Detect which cell encompasses the target text, then output its [x, y] center coordinate. 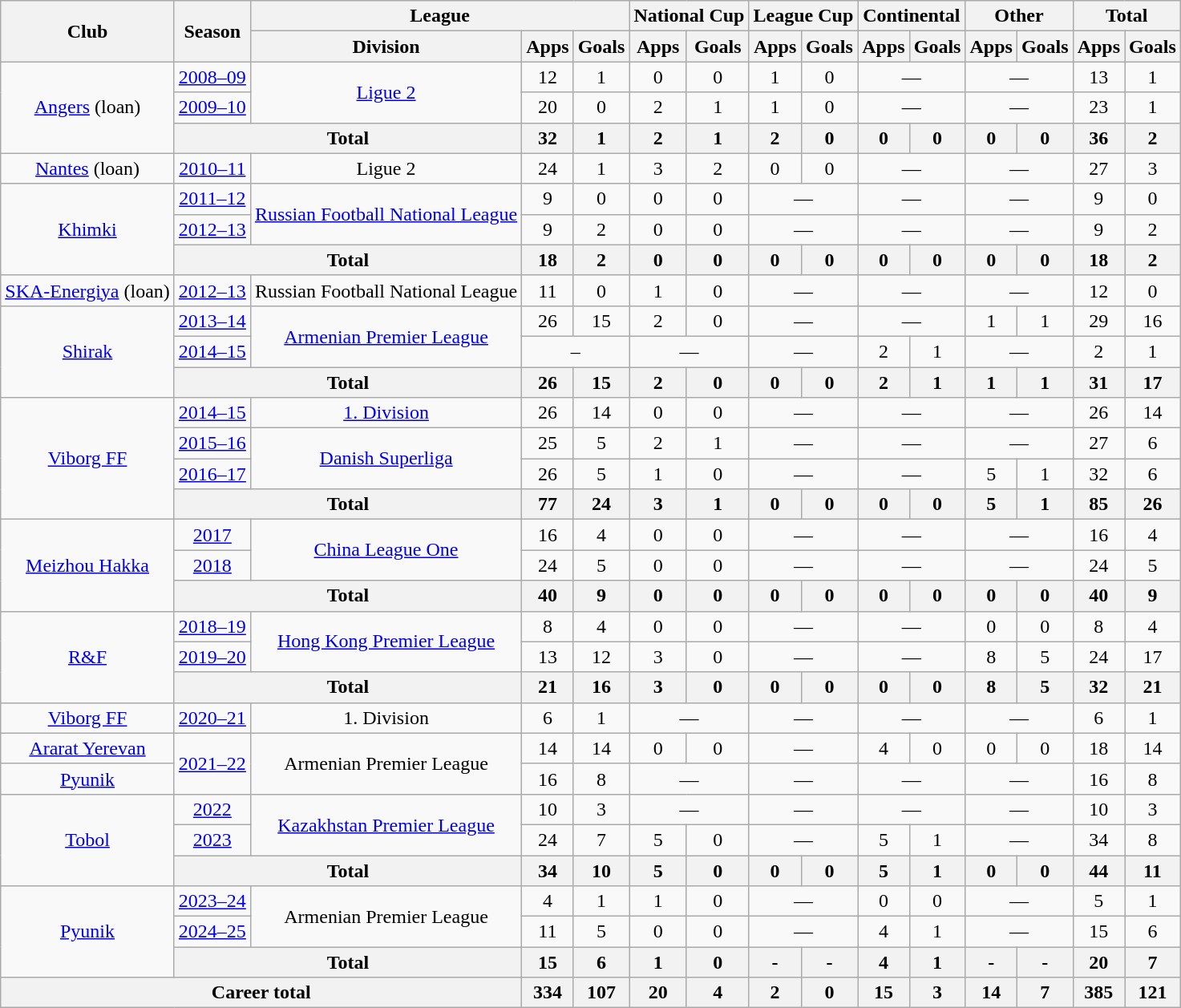
2009–10 [212, 107]
85 [1098, 504]
2019–20 [212, 657]
2023 [212, 840]
Hong Kong Premier League [386, 642]
Season [212, 31]
Club [88, 31]
23 [1098, 107]
107 [601, 993]
Danish Superliga [386, 459]
385 [1098, 993]
2021–22 [212, 763]
2016–17 [212, 474]
31 [1098, 383]
2020–21 [212, 718]
Shirak [88, 351]
– [576, 351]
2024–25 [212, 932]
334 [548, 993]
2018–19 [212, 626]
China League One [386, 550]
Career total [261, 993]
2010–11 [212, 168]
2022 [212, 809]
SKA-Energiya (loan) [88, 290]
121 [1153, 993]
2015–16 [212, 443]
2008–09 [212, 77]
Kazakhstan Premier League [386, 824]
Khimki [88, 229]
Nantes (loan) [88, 168]
2017 [212, 535]
National Cup [690, 16]
44 [1098, 870]
Meizhou Hakka [88, 565]
2013–14 [212, 321]
2018 [212, 565]
2023–24 [212, 901]
R&F [88, 657]
League Cup [803, 16]
2011–12 [212, 199]
Tobol [88, 840]
77 [548, 504]
36 [1098, 138]
Ararat Yerevan [88, 748]
Continental [912, 16]
Division [386, 47]
Other [1019, 16]
29 [1098, 321]
Angers (loan) [88, 107]
25 [548, 443]
League [439, 16]
